Return [X, Y] of the center of cell containing provided text 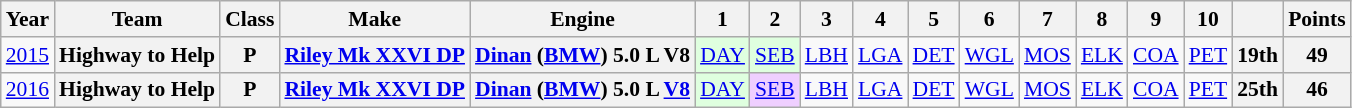
19th [1258, 55]
46 [1317, 90]
Class [250, 19]
2 [775, 19]
10 [1208, 19]
Year [28, 19]
2016 [28, 90]
25th [1258, 90]
7 [1048, 19]
1 [722, 19]
Make [374, 19]
3 [826, 19]
49 [1317, 55]
Team [137, 19]
Engine [582, 19]
Points [1317, 19]
6 [990, 19]
2015 [28, 55]
5 [934, 19]
9 [1156, 19]
4 [880, 19]
8 [1102, 19]
